Return [X, Y] of the center of cell containing provided text 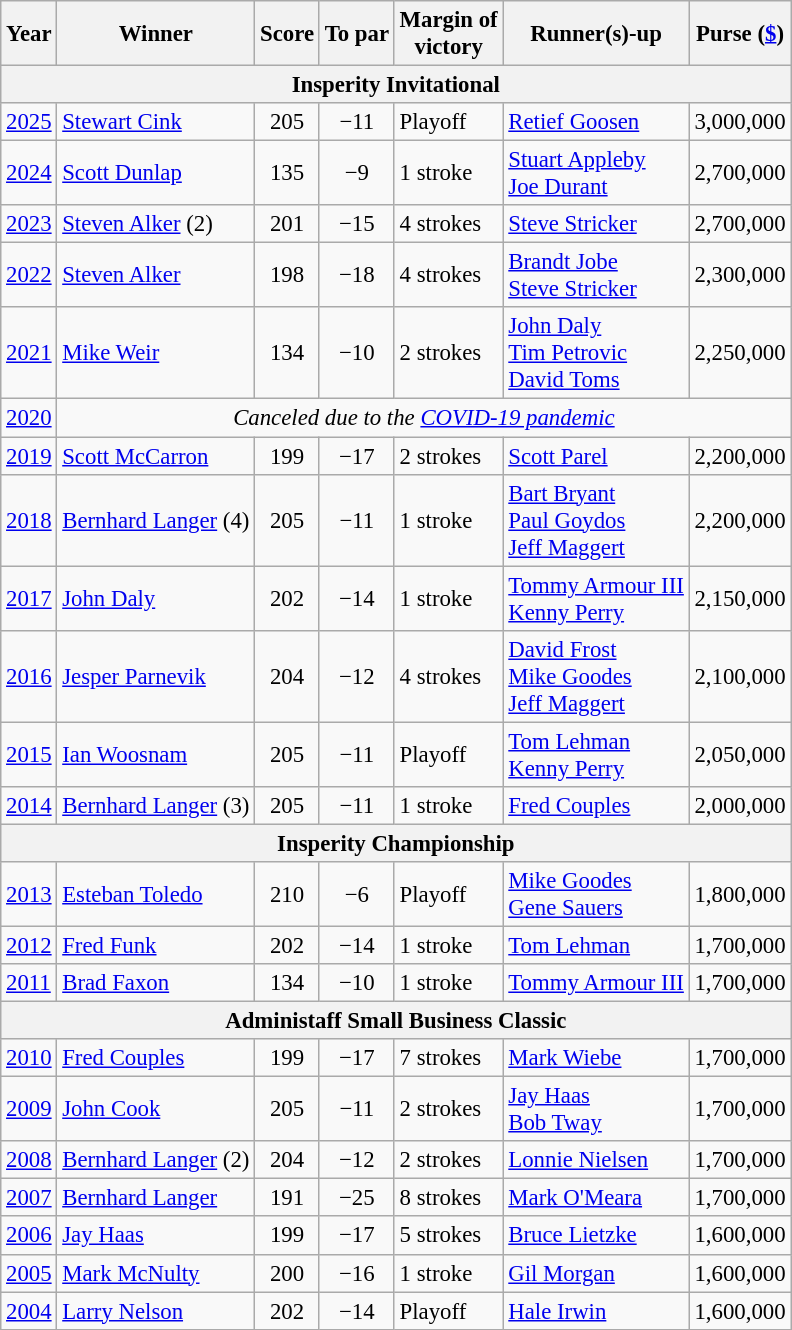
200 [288, 1273]
Stewart Cink [156, 122]
2020 [29, 418]
2008 [29, 1160]
3,000,000 [740, 122]
Insperity Championship [396, 843]
Gil Morgan [596, 1273]
−15 [356, 224]
Bart Bryant Paul Goydos Jeff Maggert [596, 520]
Administaff Small Business Classic [396, 1021]
2006 [29, 1236]
Fred Funk [156, 945]
Lonnie Nielsen [596, 1160]
210 [288, 894]
Steven Alker (2) [156, 224]
2010 [29, 1058]
Jay Haas Bob Tway [596, 1110]
−16 [356, 1273]
2024 [29, 174]
Esteban Toledo [156, 894]
Scott McCarron [156, 456]
−25 [356, 1198]
2016 [29, 676]
Winner [156, 34]
Steven Alker [156, 276]
2007 [29, 1198]
Tom Lehman Kenny Perry [596, 754]
2005 [29, 1273]
2021 [29, 354]
Runner(s)-up [596, 34]
Brandt Jobe Steve Stricker [596, 276]
Larry Nelson [156, 1311]
2,100,000 [740, 676]
Score [288, 34]
2022 [29, 276]
135 [288, 174]
201 [288, 224]
To par [356, 34]
David Frost Mike Goodes Jeff Maggert [596, 676]
2015 [29, 754]
Tom Lehman [596, 945]
Canceled due to the COVID-19 pandemic [424, 418]
Purse ($) [740, 34]
Scott Parel [596, 456]
Tommy Armour III [596, 983]
Stuart Appleby Joe Durant [596, 174]
2025 [29, 122]
2011 [29, 983]
1,800,000 [740, 894]
2014 [29, 806]
Retief Goosen [596, 122]
2012 [29, 945]
Mark O'Meara [596, 1198]
2019 [29, 456]
7 strokes [448, 1058]
Hale Irwin [596, 1311]
2018 [29, 520]
Steve Stricker [596, 224]
Insperity Invitational [396, 85]
John Cook [156, 1110]
−18 [356, 276]
John Daly Tim Petrovic David Toms [596, 354]
Bernhard Langer (4) [156, 520]
−6 [356, 894]
Jesper Parnevik [156, 676]
191 [288, 1198]
2023 [29, 224]
Mark McNulty [156, 1273]
Tommy Armour III Kenny Perry [596, 598]
2,150,000 [740, 598]
Jay Haas [156, 1236]
2,250,000 [740, 354]
Ian Woosnam [156, 754]
2,000,000 [740, 806]
Bernhard Langer [156, 1198]
Bernhard Langer (2) [156, 1160]
Year [29, 34]
Mark Wiebe [596, 1058]
5 strokes [448, 1236]
John Daly [156, 598]
Mike Goodes Gene Sauers [596, 894]
198 [288, 276]
Mike Weir [156, 354]
−9 [356, 174]
Brad Faxon [156, 983]
Scott Dunlap [156, 174]
2004 [29, 1311]
Bruce Lietzke [596, 1236]
2,050,000 [740, 754]
2017 [29, 598]
2009 [29, 1110]
Margin ofvictory [448, 34]
2,300,000 [740, 276]
Bernhard Langer (3) [156, 806]
8 strokes [448, 1198]
2013 [29, 894]
